For the text-containing cell, return its midpoint in (x, y) coordinate format. 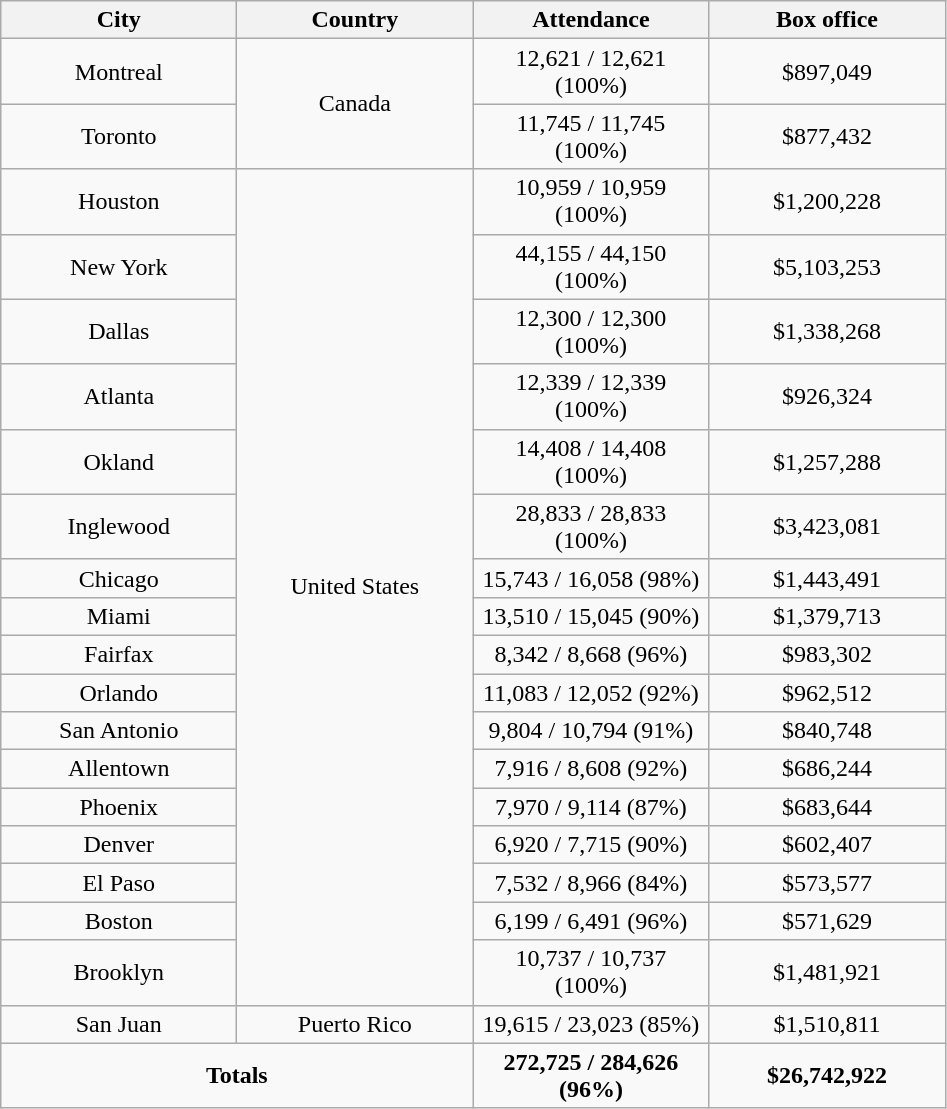
$1,257,288 (827, 462)
Canada (355, 104)
United States (355, 587)
7,532 / 8,966 (84%) (591, 883)
28,833 / 28,833 (100%) (591, 526)
Houston (119, 202)
Allentown (119, 769)
$602,407 (827, 845)
Denver (119, 845)
Montreal (119, 72)
Orlando (119, 693)
Attendance (591, 20)
Toronto (119, 136)
$1,338,268 (827, 332)
19,615 / 23,023 (85%) (591, 1024)
Box office (827, 20)
$26,742,922 (827, 1076)
$573,577 (827, 883)
$983,302 (827, 654)
Okland (119, 462)
$877,432 (827, 136)
11,083 / 12,052 (92%) (591, 693)
14,408 / 14,408 (100%) (591, 462)
Miami (119, 616)
7,916 / 8,608 (92%) (591, 769)
$897,049 (827, 72)
10,959 / 10,959 (100%) (591, 202)
Dallas (119, 332)
8,342 / 8,668 (96%) (591, 654)
$926,324 (827, 396)
$1,379,713 (827, 616)
San Antonio (119, 731)
272,725 / 284,626 (96%) (591, 1076)
Country (355, 20)
Puerto Rico (355, 1024)
Atlanta (119, 396)
$686,244 (827, 769)
$1,510,811 (827, 1024)
44,155 / 44,150 (100%) (591, 266)
Brooklyn (119, 972)
11,745 / 11,745 (100%) (591, 136)
$3,423,081 (827, 526)
$1,443,491 (827, 578)
Chicago (119, 578)
9,804 / 10,794 (91%) (591, 731)
13,510 / 15,045 (90%) (591, 616)
7,970 / 9,114 (87%) (591, 807)
6,920 / 7,715 (90%) (591, 845)
$1,481,921 (827, 972)
$571,629 (827, 921)
Inglewood (119, 526)
$683,644 (827, 807)
Boston (119, 921)
$962,512 (827, 693)
$5,103,253 (827, 266)
City (119, 20)
Totals (237, 1076)
15,743 / 16,058 (98%) (591, 578)
Fairfax (119, 654)
12,621 / 12,621 (100%) (591, 72)
Phoenix (119, 807)
12,339 / 12,339 (100%) (591, 396)
New York (119, 266)
6,199 / 6,491 (96%) (591, 921)
$1,200,228 (827, 202)
San Juan (119, 1024)
El Paso (119, 883)
$840,748 (827, 731)
10,737 / 10,737 (100%) (591, 972)
12,300 / 12,300 (100%) (591, 332)
